Find where the given text appears and provide that cell's center as (X, Y) coordinate. 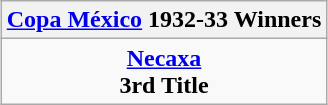
Necaxa3rd Title (164, 72)
Copa México 1932-33 Winners (164, 20)
